Extract the [x, y] coordinate from the center of the cell holding the provided text.  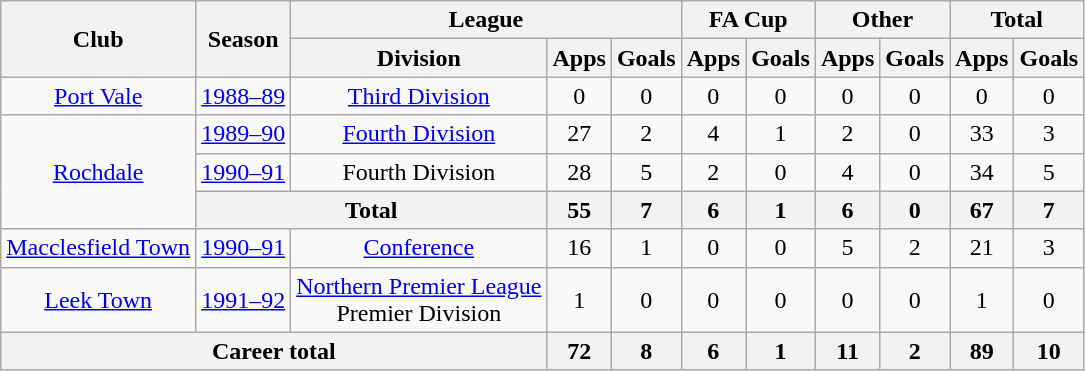
34 [982, 172]
10 [1049, 351]
1989–90 [244, 134]
55 [579, 210]
21 [982, 248]
67 [982, 210]
16 [579, 248]
Conference [419, 248]
Leek Town [98, 300]
1991–92 [244, 300]
Division [419, 58]
Port Vale [98, 96]
Season [244, 39]
27 [579, 134]
11 [847, 351]
Rochdale [98, 172]
72 [579, 351]
Third Division [419, 96]
28 [579, 172]
Other [882, 20]
89 [982, 351]
Career total [274, 351]
League [486, 20]
8 [646, 351]
Macclesfield Town [98, 248]
1988–89 [244, 96]
Club [98, 39]
Northern Premier LeaguePremier Division [419, 300]
FA Cup [748, 20]
33 [982, 134]
